Identify which cell holds the provided text, then report its [x, y] central coordinate. 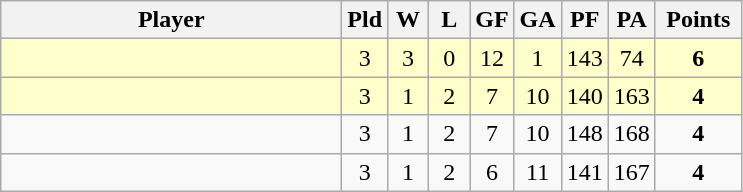
74 [632, 58]
W [408, 20]
0 [450, 58]
L [450, 20]
Points [698, 20]
GA [538, 20]
163 [632, 96]
Pld [365, 20]
148 [584, 134]
143 [584, 58]
PA [632, 20]
12 [492, 58]
167 [632, 172]
140 [584, 96]
Player [172, 20]
11 [538, 172]
GF [492, 20]
141 [584, 172]
168 [632, 134]
PF [584, 20]
